For the text-containing cell, return its midpoint in [X, Y] coordinate format. 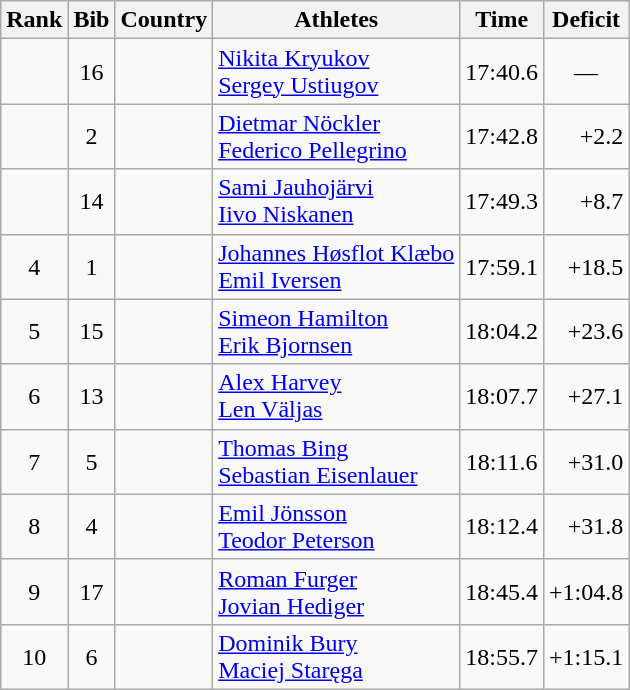
13 [92, 396]
8 [34, 526]
Athletes [336, 20]
Bib [92, 20]
7 [34, 462]
Sami JauhojärviIivo Niskanen [336, 202]
+27.1 [586, 396]
+23.6 [586, 332]
17:59.1 [502, 266]
2 [92, 136]
15 [92, 332]
10 [34, 656]
Nikita KryukovSergey Ustiugov [336, 72]
Thomas BingSebastian Eisenlauer [336, 462]
1 [92, 266]
+1:04.8 [586, 592]
+1:15.1 [586, 656]
Alex HarveyLen Väljas [336, 396]
Roman FurgerJovian Hediger [336, 592]
16 [92, 72]
17:49.3 [502, 202]
Emil JönssonTeodor Peterson [336, 526]
+31.8 [586, 526]
Country [164, 20]
— [586, 72]
18:11.6 [502, 462]
17 [92, 592]
Rank [34, 20]
+2.2 [586, 136]
18:12.4 [502, 526]
Johannes Høsflot KlæboEmil Iversen [336, 266]
18:04.2 [502, 332]
+8.7 [586, 202]
Simeon HamiltonErik Bjornsen [336, 332]
17:40.6 [502, 72]
18:07.7 [502, 396]
18:55.7 [502, 656]
18:45.4 [502, 592]
Dietmar NöcklerFederico Pellegrino [336, 136]
+18.5 [586, 266]
Time [502, 20]
17:42.8 [502, 136]
14 [92, 202]
9 [34, 592]
Deficit [586, 20]
+31.0 [586, 462]
Dominik BuryMaciej Staręga [336, 656]
